Detect which cell encompasses the target text, then output its (x, y) center coordinate. 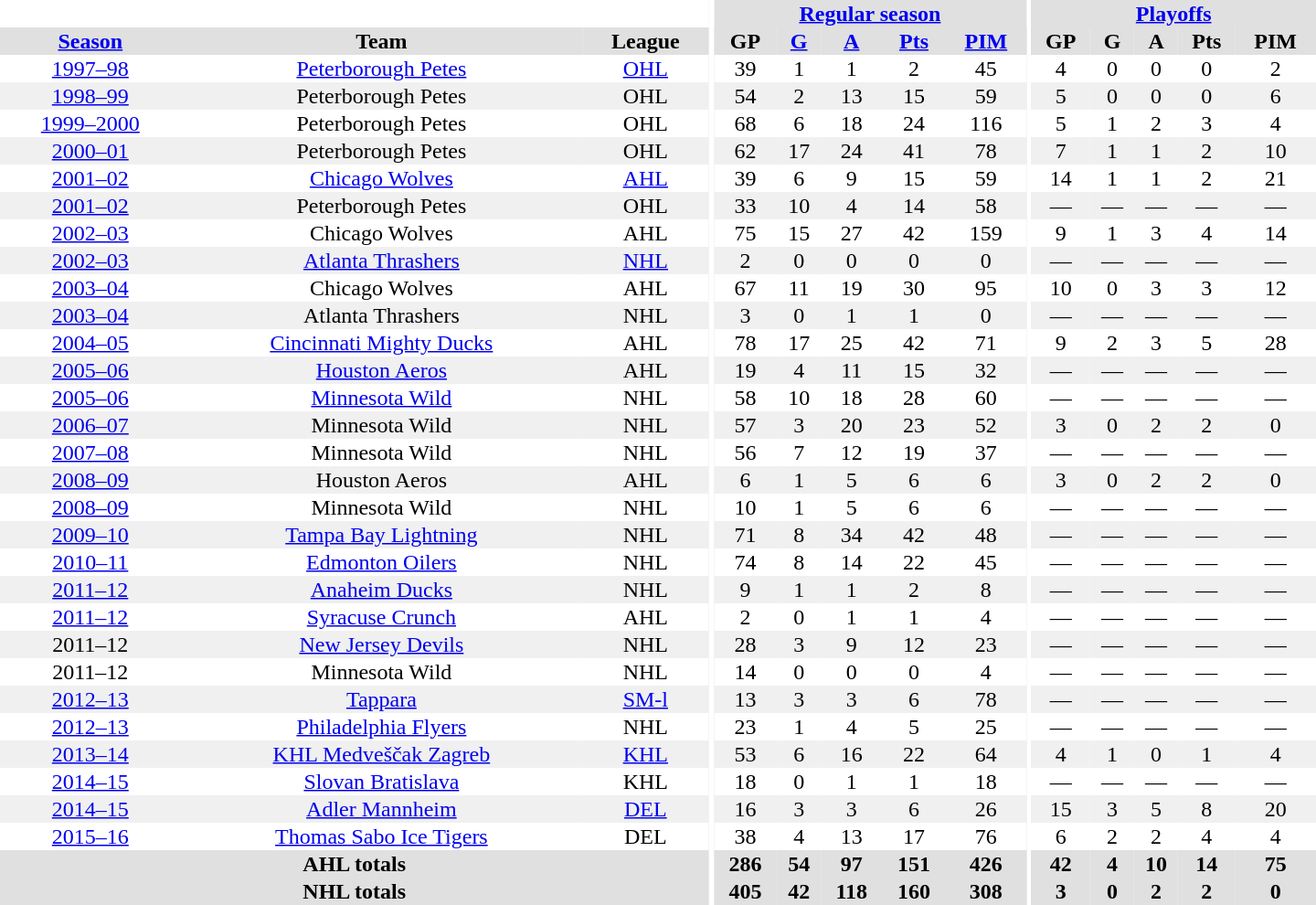
Adler Mannheim (382, 809)
57 (746, 425)
Tappara (382, 699)
2004–05 (90, 343)
74 (746, 562)
62 (746, 151)
AHL totals (355, 864)
Anaheim Ducks (382, 590)
2009–10 (90, 535)
41 (914, 151)
Philadelphia Flyers (382, 727)
2000–01 (90, 151)
Season (90, 41)
97 (852, 864)
Playoffs (1173, 14)
95 (986, 288)
53 (746, 754)
Team (382, 41)
37 (986, 452)
64 (986, 754)
Edmonton Oilers (382, 562)
1999–2000 (90, 123)
151 (914, 864)
Syracuse Crunch (382, 617)
56 (746, 452)
Slovan Bratislava (382, 782)
New Jersey Devils (382, 644)
1998–99 (90, 96)
286 (746, 864)
2010–11 (90, 562)
League (645, 41)
Cincinnati Mighty Ducks (382, 343)
2006–07 (90, 425)
2013–14 (90, 754)
2015–16 (90, 836)
118 (852, 891)
Tampa Bay Lightning (382, 535)
60 (986, 398)
48 (986, 535)
NHL totals (355, 891)
116 (986, 123)
405 (746, 891)
159 (986, 233)
Thomas Sabo Ice Tigers (382, 836)
32 (986, 370)
76 (986, 836)
68 (746, 123)
Regular season (870, 14)
26 (986, 809)
52 (986, 425)
1997–98 (90, 69)
160 (914, 891)
308 (986, 891)
2007–08 (90, 452)
21 (1276, 178)
SM-l (645, 699)
30 (914, 288)
38 (746, 836)
27 (852, 233)
67 (746, 288)
33 (746, 206)
KHL Medveščak Zagreb (382, 754)
426 (986, 864)
34 (852, 535)
